Provide the (X, Y) coordinate of the cell's center where the given text is located.  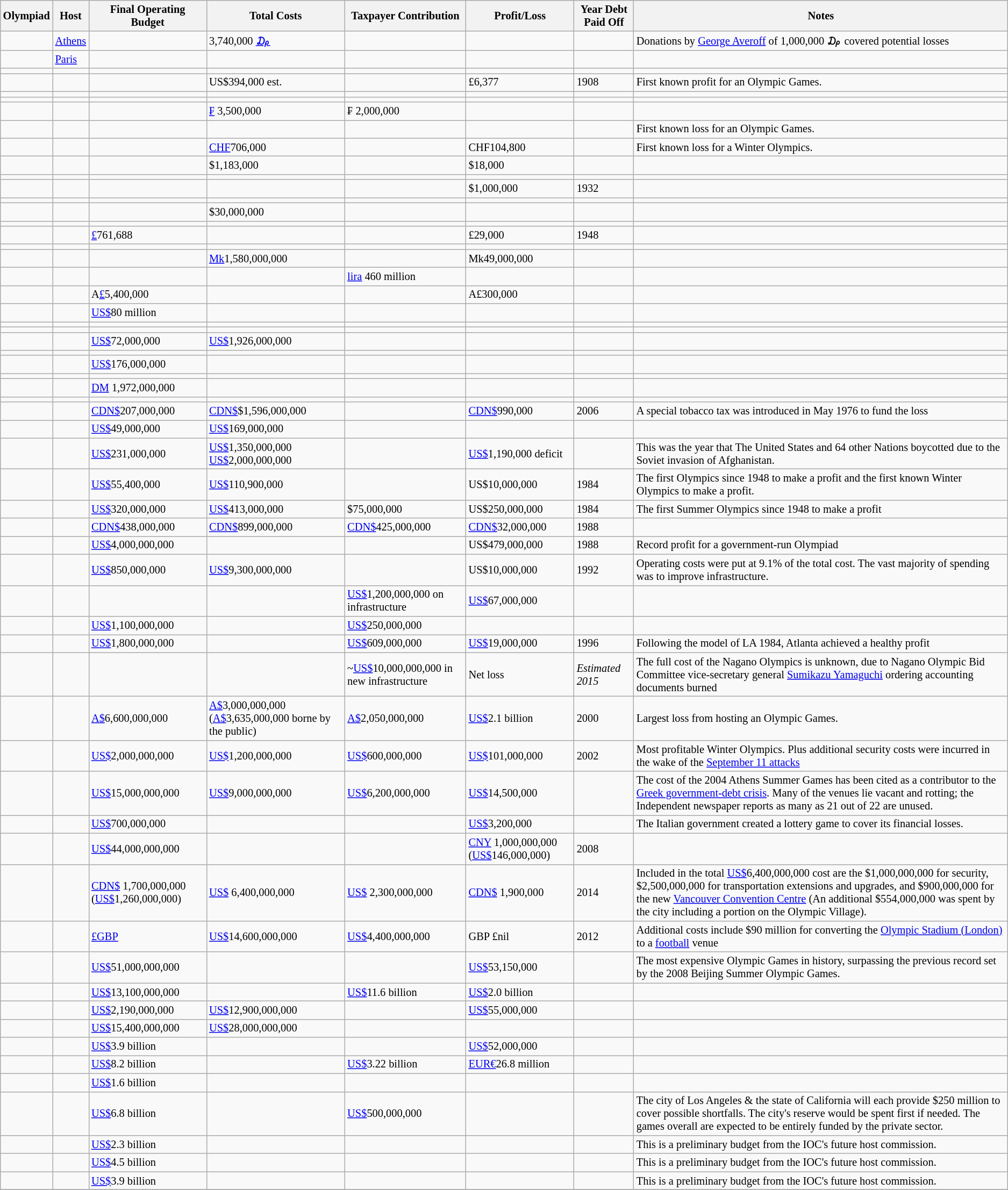
First known profit for an Olympic Games. (821, 82)
US$1,190,000 deficit (520, 454)
$75,000,000 (405, 509)
Athens (71, 41)
EUR€26.8 million (520, 1064)
US$2,190,000,000 (147, 1010)
GBP £nil (520, 936)
US$700,000,000 (147, 824)
Donations by George Averoff of 1,000,000 ₯ covered potential losses (821, 41)
A$3,000,000,000 (A$3,635,000,000 borne by the public) (275, 718)
CDN$ 1,700,000,000 (US$1,260,000,000) (147, 893)
US$67,000,000 (520, 601)
Net loss (520, 675)
Largest loss from hosting an Olympic Games. (821, 718)
The most expensive Olympic Games in history, surpassing the previous record set by the 2008 Beijing Summer Olympic Games. (821, 967)
2000 (604, 718)
₣ 3,500,000 (275, 111)
£761,688 (147, 235)
US$19,000,000 (520, 643)
Estimated 2015 (604, 675)
US$49,000,000 (147, 429)
CDN$438,000,000 (147, 527)
US$9,000,000,000 (275, 793)
CDN$425,000,000 (405, 527)
US$2.1 billion (520, 718)
US$6.8 billion (147, 1114)
US$176,000,000 (147, 364)
US$4.5 billion (147, 1163)
Host (71, 16)
CNY 1,000,000,000 (US$146,000,000) (520, 849)
US$13,100,000,000 (147, 992)
A£5,400,000 (147, 295)
US$110,900,000 (275, 484)
2008 (604, 849)
US$14,600,000,000 (275, 936)
US$1,200,000,000 on infrastructure (405, 601)
$1,183,000 (275, 165)
$30,000,000 (275, 212)
$1,000,000 (520, 189)
US$1,100,000,000 (147, 625)
The Italian government created a lottery game to cover its financial losses. (821, 824)
1948 (604, 235)
US$320,000,000 (147, 509)
US$72,000,000 (147, 341)
First known loss for an Olympic Games. (821, 129)
A£300,000 (520, 295)
US$3,200,000 (520, 824)
Most profitable Winter Olympics. Plus additional security costs were incurred in the wake of the September 11 attacks (821, 756)
US$8.2 billion (147, 1064)
Record profit for a government-run Olympiad (821, 545)
$18,000 (520, 165)
CDN$ 1,900,000 (520, 893)
US$3.22 billion (405, 1064)
£GBP (147, 936)
US$52,000,000 (520, 1046)
US$101,000,000 (520, 756)
1996 (604, 643)
US$15,000,000,000 (147, 793)
US$169,000,000 (275, 429)
US$479,000,000 (520, 545)
CDN$207,000,000 (147, 411)
1932 (604, 189)
1992 (604, 570)
Mk1,580,000,000 (275, 259)
US$609,000,000 (405, 643)
Total Costs (275, 16)
Profit/Loss (520, 16)
US$55,000,000 (520, 1010)
2012 (604, 936)
A$6,600,000,000 (147, 718)
Final OperatingBudget (147, 16)
US$9,300,000,000 (275, 570)
A special tobacco tax was introduced in May 1976 to fund the loss (821, 411)
US$80 million (147, 313)
£29,000 (520, 235)
US$11.6 billion (405, 992)
CDN$899,000,000 (275, 527)
CDN$$1,596,000,000 (275, 411)
US$51,000,000,000 (147, 967)
US$44,000,000,000 (147, 849)
US$850,000,000 (147, 570)
US$2.3 billion (147, 1144)
2014 (604, 893)
US$4,000,000,000 (147, 545)
US$231,000,000 (147, 454)
Olympiad (27, 16)
2006 (604, 411)
Taxpayer Contribution (405, 16)
2002 (604, 756)
US$6,200,000,000 (405, 793)
US$1,926,000,000 (275, 341)
US$12,900,000,000 (275, 1010)
₣ 2,000,000 (405, 111)
Notes (821, 16)
£6,377 (520, 82)
Mk49,000,000 (520, 259)
CDN$32,000,000 (520, 527)
CDN$990,000 (520, 411)
The first Summer Olympics since 1948 to make a profit (821, 509)
US$500,000,000 (405, 1114)
US$1,800,000,000 (147, 643)
Paris (71, 59)
US$2,000,000,000 (147, 756)
US$14,500,000 (520, 793)
US$ 6,400,000,000 (275, 893)
lira 460 million (405, 276)
US$2.0 billion (520, 992)
US$4,400,000,000 (405, 936)
US$ 2,300,000,000 (405, 893)
The first Olympics since 1948 to make a profit and the first known Winter Olympics to make a profit. (821, 484)
US$15,400,000,000 (147, 1028)
US$1,200,000,000 (275, 756)
CHF104,800 (520, 147)
1908 (604, 82)
3,740,000 ₯ (275, 41)
Operating costs were put at 9.1% of the total cost. The vast majority of spending was to improve infrastructure. (821, 570)
Year Debt Paid Off (604, 16)
US$53,150,000 (520, 967)
US$413,000,000 (275, 509)
CHF706,000 (275, 147)
US$600,000,000 (405, 756)
First known loss for a Winter Olympics. (821, 147)
A$2,050,000,000 (405, 718)
US$1,350,000,000US$2,000,000,000 (275, 454)
Additional costs include $90 million for converting the Olympic Stadium (London) to a football venue (821, 936)
~US$10,000,000,000 in new infrastructure (405, 675)
This was the year that The United States and 64 other Nations boycotted due to the Soviet invasion of Afghanistan. (821, 454)
Following the model of LA 1984, Atlanta achieved a healthy profit (821, 643)
US$28,000,000,000 (275, 1028)
DM 1,972,000,000 (147, 388)
US$394,000 est. (275, 82)
US$55,400,000 (147, 484)
US$1.6 billion (147, 1083)
